Output the [X, Y] coordinate of the center of the cell containing the given text.  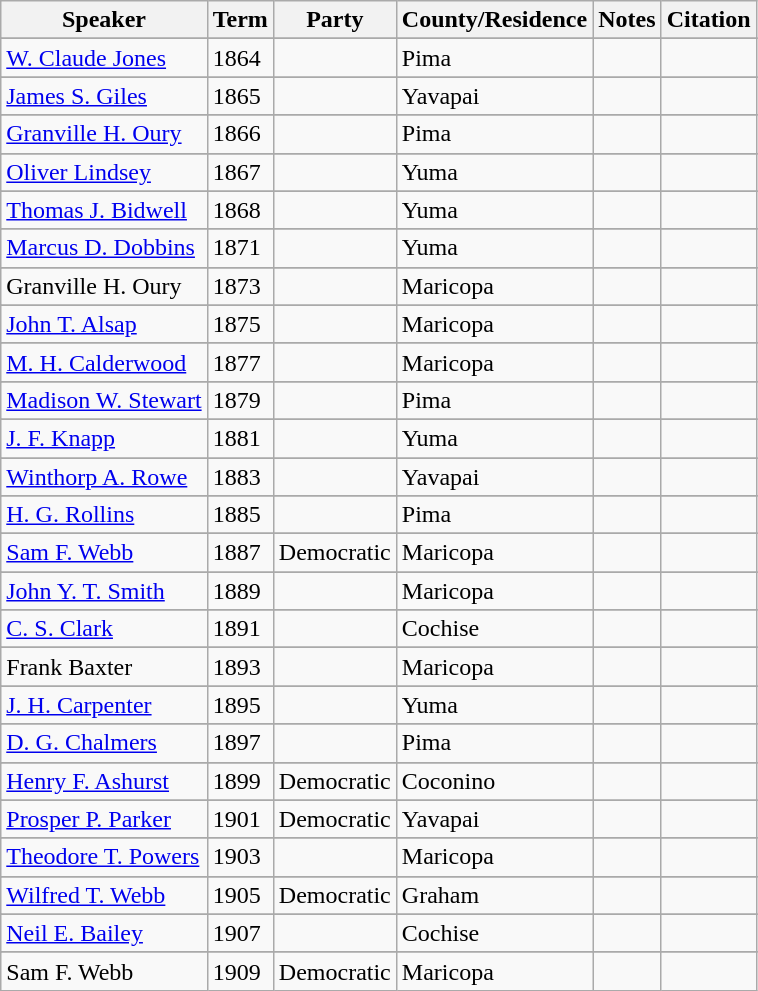
M. H. Calderwood [104, 362]
1867 [240, 172]
1865 [240, 96]
1901 [240, 819]
Madison W. Stewart [104, 400]
1868 [240, 210]
Citation [708, 20]
1893 [240, 667]
John T. Alsap [104, 324]
Neil E. Bailey [104, 933]
D. G. Chalmers [104, 743]
Speaker [104, 20]
Notes [627, 20]
Theodore T. Powers [104, 857]
Wilfred T. Webb [104, 895]
Frank Baxter [104, 667]
J. F. Knapp [104, 438]
1891 [240, 629]
John Y. T. Smith [104, 591]
J. H. Carpenter [104, 705]
1905 [240, 895]
1907 [240, 933]
1887 [240, 553]
H. G. Rollins [104, 515]
James S. Giles [104, 96]
Marcus D. Dobbins [104, 248]
Coconino [494, 781]
1879 [240, 400]
1877 [240, 362]
1897 [240, 743]
Thomas J. Bidwell [104, 210]
Oliver Lindsey [104, 172]
1883 [240, 477]
1889 [240, 591]
1909 [240, 971]
C. S. Clark [104, 629]
Prosper P. Parker [104, 819]
Henry F. Ashurst [104, 781]
Winthorp A. Rowe [104, 477]
1866 [240, 134]
1873 [240, 286]
1881 [240, 438]
1895 [240, 705]
Term [240, 20]
W. Claude Jones [104, 58]
1885 [240, 515]
Party [334, 20]
Graham [494, 895]
County/Residence [494, 20]
1875 [240, 324]
1871 [240, 248]
1864 [240, 58]
1903 [240, 857]
1899 [240, 781]
